Scan for the cell matching the given text and deliver its (X, Y) coordinate at center. 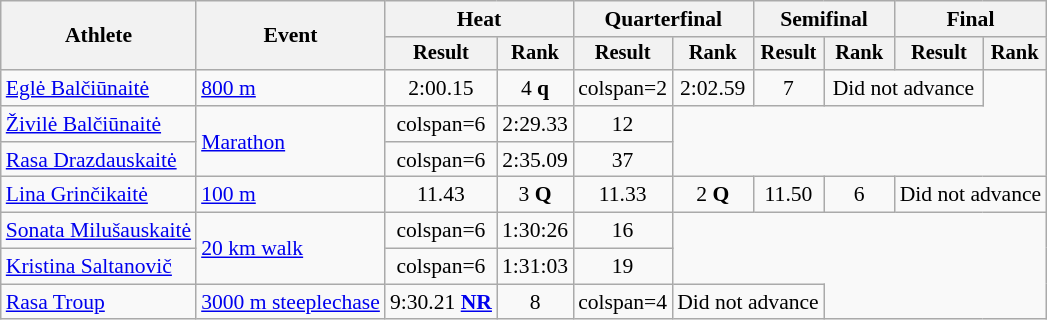
Sonata Milušauskaitė (98, 231)
11.33 (622, 195)
Event (290, 36)
6 (860, 195)
Marathon (290, 142)
19 (622, 267)
Heat (479, 19)
11.43 (441, 195)
Final (971, 19)
1:30:26 (535, 231)
Semifinal (824, 19)
Kristina Saltanovič (98, 267)
Lina Grinčikaitė (98, 195)
2:00.15 (441, 88)
Živilė Balčiūnaitė (98, 124)
7 (788, 88)
100 m (290, 195)
9:30.21 NR (441, 302)
2:29.33 (535, 124)
3 Q (535, 195)
Quarterfinal (663, 19)
20 km walk (290, 248)
Rasa Troup (98, 302)
800 m (290, 88)
2:35.09 (535, 160)
4 q (535, 88)
12 (622, 124)
Athlete (98, 36)
16 (622, 231)
1:31:03 (535, 267)
2 Q (712, 195)
colspan=4 (622, 302)
37 (622, 160)
2:02.59 (712, 88)
Eglė Balčiūnaitė (98, 88)
3000 m steeplechase (290, 302)
8 (535, 302)
colspan=2 (622, 88)
11.50 (788, 195)
Rasa Drazdauskaitė (98, 160)
